Capture the cell that displays the provided text and extract its (X, Y) central coordinate. 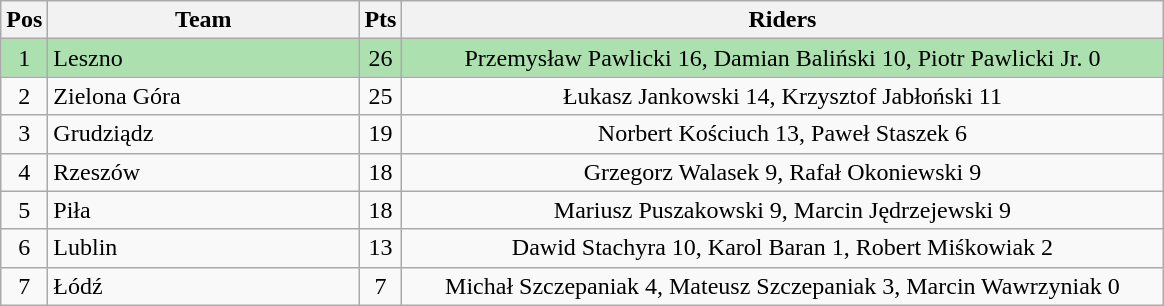
6 (24, 248)
Michał Szczepaniak 4, Mateusz Szczepaniak 3, Marcin Wawrzyniak 0 (782, 286)
Team (204, 20)
Grzegorz Walasek 9, Rafał Okoniewski 9 (782, 172)
1 (24, 58)
Grudziądz (204, 134)
25 (380, 96)
Mariusz Puszakowski 9, Marcin Jędrzejewski 9 (782, 210)
Pos (24, 20)
Norbert Kościuch 13, Paweł Staszek 6 (782, 134)
Rzeszów (204, 172)
Łukasz Jankowski 14, Krzysztof Jabłoński 11 (782, 96)
Zielona Góra (204, 96)
19 (380, 134)
Przemysław Pawlicki 16, Damian Baliński 10, Piotr Pawlicki Jr. 0 (782, 58)
Riders (782, 20)
2 (24, 96)
26 (380, 58)
Piła (204, 210)
13 (380, 248)
3 (24, 134)
Łódź (204, 286)
5 (24, 210)
Lublin (204, 248)
Dawid Stachyra 10, Karol Baran 1, Robert Miśkowiak 2 (782, 248)
4 (24, 172)
Leszno (204, 58)
Pts (380, 20)
